Find where the given text appears and provide that cell's center as [x, y] coordinate. 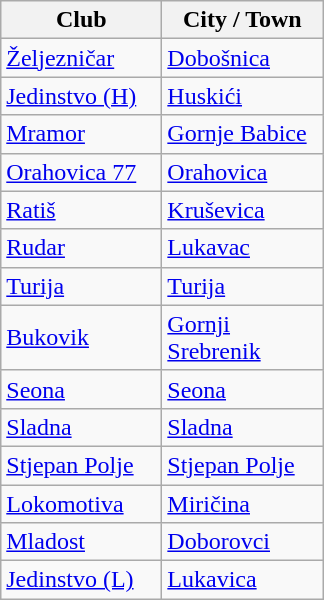
Mramor [82, 134]
Ratiš [82, 210]
Lukavica [242, 580]
Mladost [82, 542]
Kruševica [242, 210]
Lokomotiva [82, 503]
Miričina [242, 503]
Dobošnica [242, 58]
Club [82, 20]
Željezničar [82, 58]
Rudar [82, 248]
Doborovci [242, 542]
Bukovik [82, 338]
Jedinstvo (L) [82, 580]
Jedinstvo (H) [82, 96]
Lukavac [242, 248]
Gornje Babice [242, 134]
Orahovica [242, 172]
Gornji Srebrenik [242, 338]
City / Town [242, 20]
Huskići [242, 96]
Orahovica 77 [82, 172]
